For the text-containing cell, return its midpoint in (X, Y) coordinate format. 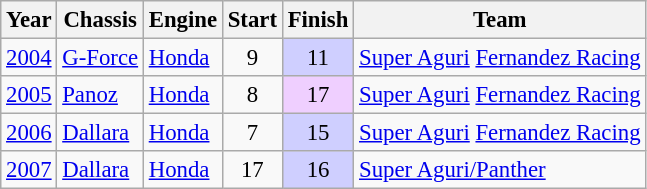
15 (318, 133)
G-Force (100, 58)
2007 (29, 170)
Finish (318, 20)
2004 (29, 58)
7 (252, 133)
11 (318, 58)
Engine (182, 20)
Start (252, 20)
Team (500, 20)
16 (318, 170)
Chassis (100, 20)
Super Aguri/Panther (500, 170)
Year (29, 20)
9 (252, 58)
8 (252, 95)
2005 (29, 95)
Panoz (100, 95)
2006 (29, 133)
